Capture the cell that displays the provided text and extract its (X, Y) central coordinate. 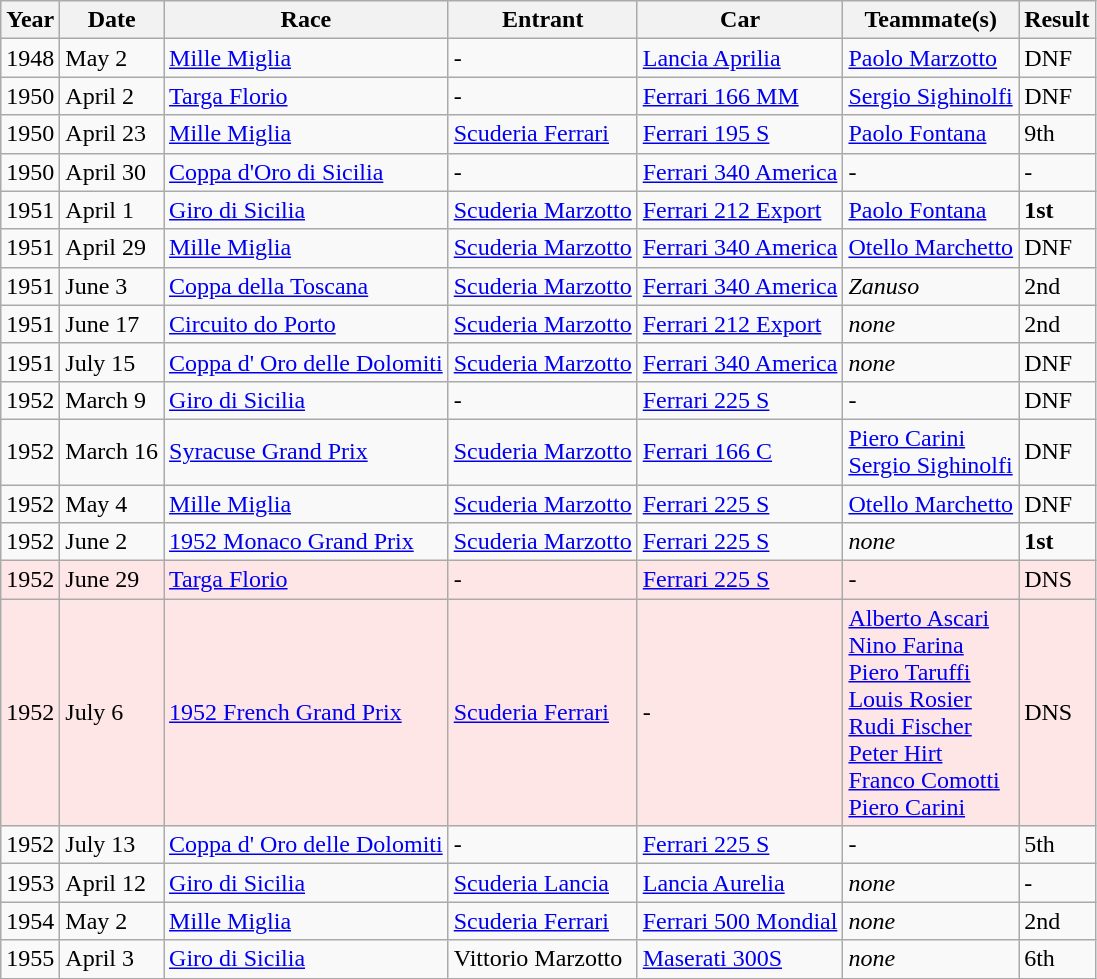
5th (1057, 845)
June 29 (112, 580)
1948 (30, 58)
Circuito do Porto (306, 324)
March 16 (112, 452)
1955 (30, 959)
Entrant (542, 20)
April 30 (112, 172)
Vittorio Marzotto (542, 959)
April 3 (112, 959)
Date (112, 20)
Ferrari 195 S (740, 134)
Ferrari 166 MM (740, 96)
1954 (30, 921)
Scuderia Lancia (542, 883)
Paolo Marzotto (931, 58)
April 12 (112, 883)
Result (1057, 20)
1952 Monaco Grand Prix (306, 542)
April 2 (112, 96)
July 15 (112, 362)
May 4 (112, 503)
July 6 (112, 712)
Year (30, 20)
Lancia Aprilia (740, 58)
Car (740, 20)
Coppa d'Oro di Sicilia (306, 172)
March 9 (112, 400)
June 17 (112, 324)
1953 (30, 883)
9th (1057, 134)
6th (1057, 959)
Sergio Sighinolfi (931, 96)
Lancia Aurelia (740, 883)
Ferrari 500 Mondial (740, 921)
April 1 (112, 210)
Coppa della Toscana (306, 286)
June 3 (112, 286)
Syracuse Grand Prix (306, 452)
June 2 (112, 542)
1952 French Grand Prix (306, 712)
Teammate(s) (931, 20)
Race (306, 20)
Zanuso (931, 286)
April 29 (112, 248)
Piero CariniSergio Sighinolfi (931, 452)
Maserati 300S (740, 959)
Alberto AscariNino FarinaPiero TaruffiLouis RosierRudi FischerPeter HirtFranco ComottiPiero Carini (931, 712)
Ferrari 166 C (740, 452)
July 13 (112, 845)
April 23 (112, 134)
